Return the (x, y) coordinate for the center point of the cell that contains the specified text.  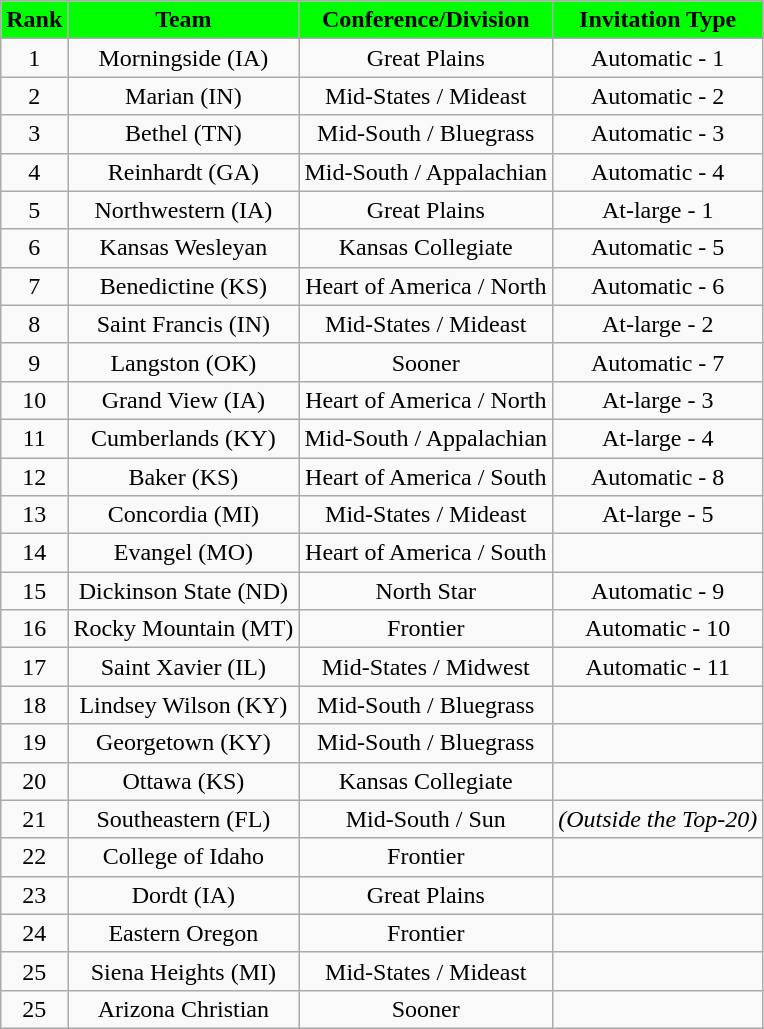
Grand View (IA) (184, 400)
Automatic - 1 (658, 58)
Georgetown (KY) (184, 743)
Reinhardt (GA) (184, 172)
Automatic - 10 (658, 629)
Benedictine (KS) (184, 286)
Rank (34, 20)
At-large - 1 (658, 210)
11 (34, 438)
(Outside the Top-20) (658, 819)
13 (34, 515)
Automatic - 6 (658, 286)
9 (34, 362)
Siena Heights (MI) (184, 971)
Lindsey Wilson (KY) (184, 705)
College of Idaho (184, 857)
Kansas Wesleyan (184, 248)
Cumberlands (KY) (184, 438)
At-large - 2 (658, 324)
20 (34, 781)
5 (34, 210)
3 (34, 134)
10 (34, 400)
Saint Xavier (IL) (184, 667)
24 (34, 933)
Bethel (TN) (184, 134)
Mid-South / Sun (426, 819)
Southeastern (FL) (184, 819)
At-large - 3 (658, 400)
7 (34, 286)
Automatic - 2 (658, 96)
Team (184, 20)
21 (34, 819)
Automatic - 8 (658, 477)
Concordia (MI) (184, 515)
Rocky Mountain (MT) (184, 629)
Automatic - 4 (658, 172)
Eastern Oregon (184, 933)
16 (34, 629)
23 (34, 895)
Saint Francis (IN) (184, 324)
12 (34, 477)
Automatic - 3 (658, 134)
Marian (IN) (184, 96)
1 (34, 58)
Ottawa (KS) (184, 781)
8 (34, 324)
Arizona Christian (184, 1009)
18 (34, 705)
Dordt (IA) (184, 895)
6 (34, 248)
Mid-States / Midwest (426, 667)
Automatic - 7 (658, 362)
Automatic - 5 (658, 248)
Langston (OK) (184, 362)
Evangel (MO) (184, 553)
Automatic - 11 (658, 667)
Morningside (IA) (184, 58)
4 (34, 172)
At-large - 4 (658, 438)
Dickinson State (ND) (184, 591)
Conference/Division (426, 20)
Baker (KS) (184, 477)
Invitation Type (658, 20)
19 (34, 743)
At-large - 5 (658, 515)
Automatic - 9 (658, 591)
22 (34, 857)
15 (34, 591)
Northwestern (IA) (184, 210)
17 (34, 667)
14 (34, 553)
2 (34, 96)
North Star (426, 591)
